From the cell containing the given text, extract its center point as [x, y] coordinate. 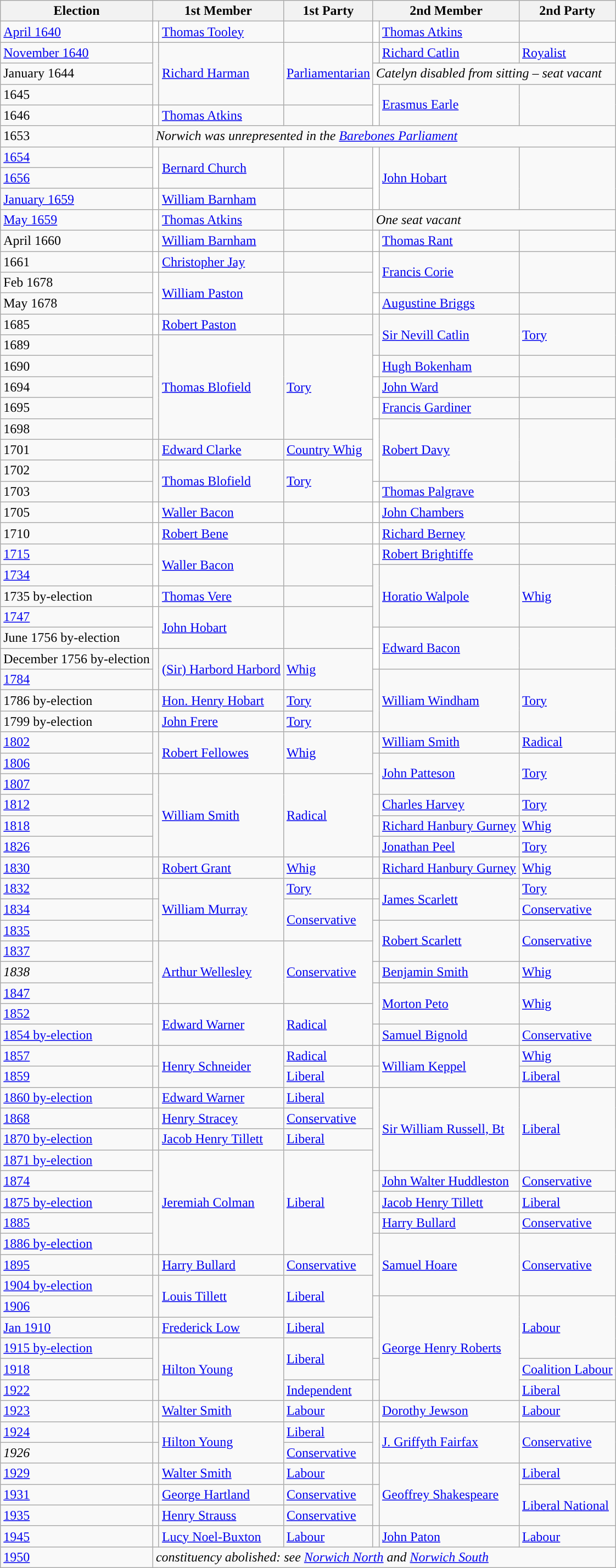
1807 [77, 784]
1926 [77, 1453]
Hon. Henry Hobart [221, 701]
Samuel Bignold [449, 1035]
Coalition Labour [567, 1369]
1689 [77, 345]
1886 by-election [77, 1244]
William Murray [221, 909]
Jeremiah Colman [221, 1202]
Erasmus Earle [449, 105]
1854 by-election [77, 1035]
Arthur Wellesley [221, 972]
1653 [77, 136]
May 1678 [77, 304]
William Windham [449, 701]
1859 [77, 1077]
April 1660 [77, 240]
Edward Bacon [449, 648]
Jan 1910 [77, 1328]
1875 by-election [77, 1202]
John Patteson [449, 774]
1715 [77, 554]
John Ward [449, 387]
Norwich was unrepresented in the Barebones Parliament [384, 136]
1646 [77, 115]
constituency abolished: see Norwich North and Norwich South [384, 1557]
Christopher Jay [221, 262]
1735 by-election [77, 596]
1837 [77, 951]
1857 [77, 1056]
1915 by-election [77, 1348]
1702 [77, 471]
1935 [77, 1515]
1922 [77, 1390]
1945 [77, 1536]
1906 [77, 1307]
1694 [77, 387]
1950 [77, 1557]
1860 by-election [77, 1097]
1826 [77, 847]
Frederick Low [221, 1328]
Samuel Hoare [449, 1264]
1703 [77, 491]
1st Party [328, 11]
Sir Nevill Catlin [449, 335]
Robert Paston [221, 324]
1835 [77, 931]
Francis Corie [449, 272]
Augustine Briggs [449, 304]
January 1644 [77, 74]
December 1756 by-election [77, 659]
George Henry Roberts [449, 1348]
1923 [77, 1411]
1929 [77, 1474]
Richard Catlin [449, 53]
Robert Davy [449, 450]
1918 [77, 1369]
2nd Party [567, 11]
1812 [77, 805]
1747 [77, 617]
John Frere [221, 721]
Jonathan Peel [449, 847]
Horatio Walpole [449, 596]
Liberal National [567, 1505]
Catelyn disabled from sitting – seat vacant [494, 74]
1885 [77, 1223]
Morton Peto [449, 1004]
Independent [328, 1390]
Thomas Palgrave [449, 491]
1799 by-election [77, 721]
1645 [77, 94]
Feb 1678 [77, 283]
1654 [77, 157]
Robert Grant [221, 867]
1871 by-election [77, 1160]
1786 by-election [77, 701]
Thomas Tooley [221, 32]
1661 [77, 262]
Richard Berney [449, 533]
(Sir) Harbord Harbord [221, 669]
1st Member [218, 11]
1656 [77, 178]
Benjamin Smith [449, 972]
1685 [77, 324]
Bernard Church [221, 167]
Hugh Bokenham [449, 366]
Francis Gardiner [449, 408]
Edward Clarke [221, 450]
James Scarlett [449, 899]
Louis Tillett [221, 1296]
Geoffrey Shakespeare [449, 1494]
1868 [77, 1118]
May 1659 [77, 220]
William Paston [221, 293]
Robert Fellowes [221, 753]
Robert Scarlett [449, 941]
Richard Harman [221, 74]
1895 [77, 1264]
1695 [77, 408]
Thomas Vere [221, 596]
1832 [77, 888]
Country Whig [328, 450]
1874 [77, 1181]
Lucy Noel-Buxton [221, 1536]
January 1659 [77, 199]
1806 [77, 763]
1705 [77, 512]
George Hartland [221, 1494]
John Walter Huddleston [449, 1181]
Henry Stracey [221, 1118]
1852 [77, 1014]
Parliamentarian [328, 74]
1802 [77, 742]
J. Griffyth Fairfax [449, 1442]
Robert Brightiffe [449, 554]
Robert Bene [221, 533]
Dorothy Jewson [449, 1411]
Charles Harvey [449, 805]
1931 [77, 1494]
1834 [77, 909]
Sir William Russell, Bt [449, 1129]
1830 [77, 867]
Royalist [567, 53]
1904 by-election [77, 1286]
1690 [77, 366]
November 1640 [77, 53]
2nd Member [446, 11]
1710 [77, 533]
One seat vacant [494, 220]
1698 [77, 429]
1784 [77, 680]
Thomas Rant [449, 240]
Election [77, 11]
1847 [77, 993]
John Chambers [449, 512]
1838 [77, 972]
William Keppel [449, 1066]
John Paton [449, 1536]
April 1640 [77, 32]
June 1756 by-election [77, 638]
1818 [77, 826]
1870 by-election [77, 1139]
1924 [77, 1432]
1701 [77, 450]
Henry Strauss [221, 1515]
1734 [77, 575]
Henry Schneider [221, 1066]
